For the text-containing cell, return its midpoint in [X, Y] coordinate format. 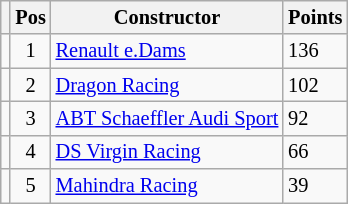
ABT Schaeffler Audi Sport [168, 118]
1 [30, 51]
92 [315, 118]
Mahindra Racing [168, 186]
Constructor [168, 17]
Renault e.Dams [168, 51]
3 [30, 118]
136 [315, 51]
39 [315, 186]
5 [30, 186]
DS Virgin Racing [168, 152]
Pos [30, 17]
102 [315, 85]
2 [30, 85]
4 [30, 152]
Dragon Racing [168, 85]
Points [315, 17]
66 [315, 152]
